Return the [x, y] coordinate for the center point of the cell that contains the specified text.  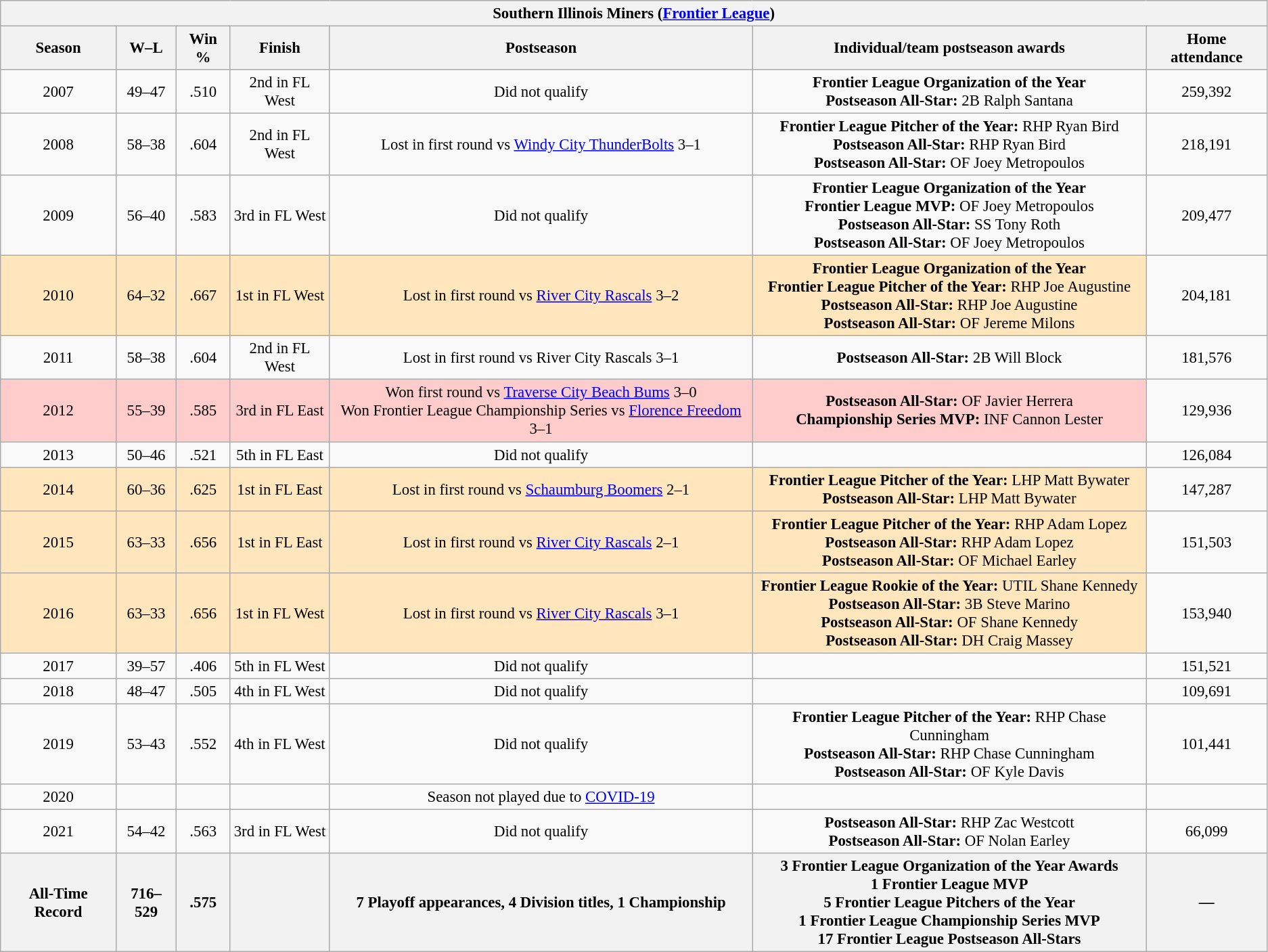
Finish [280, 49]
.585 [203, 411]
126,084 [1207, 455]
Frontier League Pitcher of the Year: LHP Matt BywaterPostseason All-Star: LHP Matt Bywater [949, 489]
2008 [58, 145]
Postseason All-Star: OF Javier HerreraChampionship Series MVP: INF Cannon Lester [949, 411]
Won first round vs Traverse City Beach Bums 3–0 Won Frontier League Championship Series vs Florence Freedom 3–1 [541, 411]
151,521 [1207, 666]
5th in FL East [280, 455]
Lost in first round vs River City Rascals 2–1 [541, 542]
Frontier League Organization of the YearPostseason All-Star: 2B Ralph Santana [949, 92]
55–39 [146, 411]
716–529 [146, 903]
Win % [203, 49]
.505 [203, 692]
101,441 [1207, 744]
.583 [203, 215]
2021 [58, 831]
147,287 [1207, 489]
2017 [58, 666]
.521 [203, 455]
.563 [203, 831]
.667 [203, 296]
Frontier League Pitcher of the Year: RHP Ryan BirdPostseason All-Star: RHP Ryan BirdPostseason All-Star: OF Joey Metropoulos [949, 145]
2009 [58, 215]
5th in FL West [280, 666]
3rd in FL East [280, 411]
Postseason All-Star: 2B Will Block [949, 357]
Southern Illinois Miners (Frontier League) [634, 14]
Frontier League Pitcher of the Year: RHP Chase CunninghamPostseason All-Star: RHP Chase CunninghamPostseason All-Star: OF Kyle Davis [949, 744]
39–57 [146, 666]
.575 [203, 903]
66,099 [1207, 831]
Postseason All-Star: RHP Zac WestcottPostseason All-Star: OF Nolan Earley [949, 831]
2016 [58, 613]
.625 [203, 489]
— [1207, 903]
209,477 [1207, 215]
2011 [58, 357]
151,503 [1207, 542]
54–42 [146, 831]
56–40 [146, 215]
2019 [58, 744]
181,576 [1207, 357]
2020 [58, 797]
Lost in first round vs Windy City ThunderBolts 3–1 [541, 145]
2012 [58, 411]
Frontier League Pitcher of the Year: RHP Adam LopezPostseason All-Star: RHP Adam LopezPostseason All-Star: OF Michael Earley [949, 542]
Season not played due to COVID-19 [541, 797]
.406 [203, 666]
259,392 [1207, 92]
7 Playoff appearances, 4 Division titles, 1 Championship [541, 903]
64–32 [146, 296]
60–36 [146, 489]
109,691 [1207, 692]
2007 [58, 92]
204,181 [1207, 296]
218,191 [1207, 145]
.552 [203, 744]
Home attendance [1207, 49]
53–43 [146, 744]
Season [58, 49]
50–46 [146, 455]
W–L [146, 49]
2015 [58, 542]
Postseason [541, 49]
Individual/team postseason awards [949, 49]
All-Time Record [58, 903]
Lost in first round vs Schaumburg Boomers 2–1 [541, 489]
2010 [58, 296]
153,940 [1207, 613]
.510 [203, 92]
2014 [58, 489]
2013 [58, 455]
49–47 [146, 92]
Lost in first round vs River City Rascals 3–2 [541, 296]
2018 [58, 692]
48–47 [146, 692]
129,936 [1207, 411]
